Pinpoint the cell where the given text exists, returning its (x, y) midpoint coordinate. 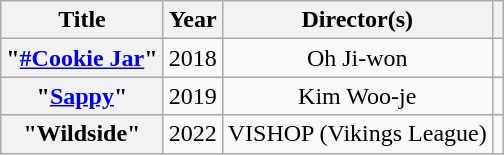
2022 (192, 134)
Oh Ji-won (357, 58)
Kim Woo-je (357, 96)
2019 (192, 96)
"Wildside" (82, 134)
2018 (192, 58)
"Sappy" (82, 96)
Director(s) (357, 20)
"#Cookie Jar" (82, 58)
VISHOP (Vikings League) (357, 134)
Title (82, 20)
Year (192, 20)
